Capture the cell that displays the provided text and extract its (x, y) central coordinate. 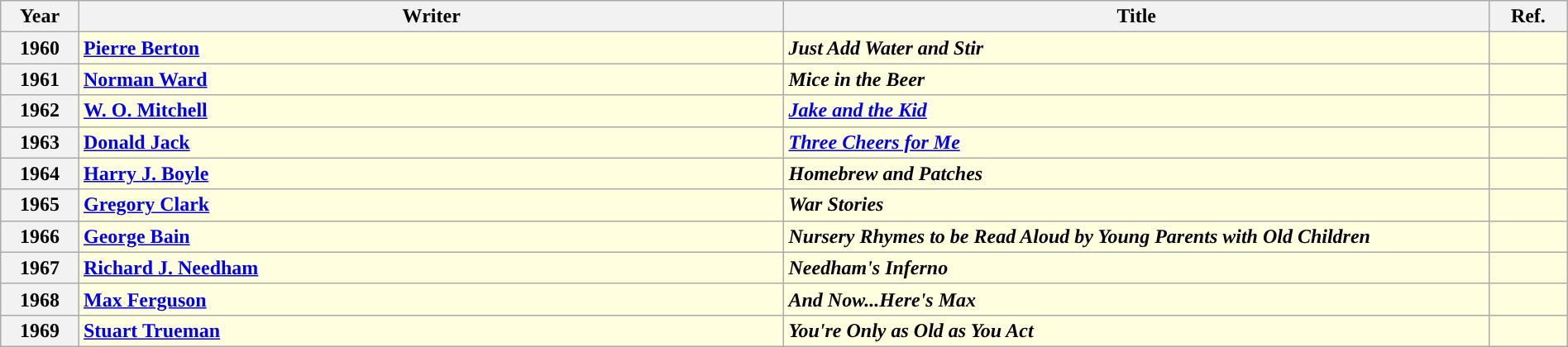
Richard J. Needham (432, 268)
You're Only as Old as You Act (1136, 330)
Mice in the Beer (1136, 79)
Pierre Berton (432, 48)
1962 (40, 111)
Needham's Inferno (1136, 268)
Jake and the Kid (1136, 111)
War Stories (1136, 205)
Norman Ward (432, 79)
Homebrew and Patches (1136, 173)
Donald Jack (432, 142)
1961 (40, 79)
1968 (40, 299)
W. O. Mitchell (432, 111)
1969 (40, 330)
Just Add Water and Stir (1136, 48)
Writer (432, 17)
1967 (40, 268)
Three Cheers for Me (1136, 142)
1964 (40, 173)
1963 (40, 142)
Harry J. Boyle (432, 173)
Year (40, 17)
Nursery Rhymes to be Read Aloud by Young Parents with Old Children (1136, 236)
1966 (40, 236)
1965 (40, 205)
Max Ferguson (432, 299)
Ref. (1528, 17)
And Now...Here's Max (1136, 299)
Stuart Trueman (432, 330)
1960 (40, 48)
Gregory Clark (432, 205)
Title (1136, 17)
George Bain (432, 236)
